Output the [x, y] coordinate of the center of the cell containing the given text.  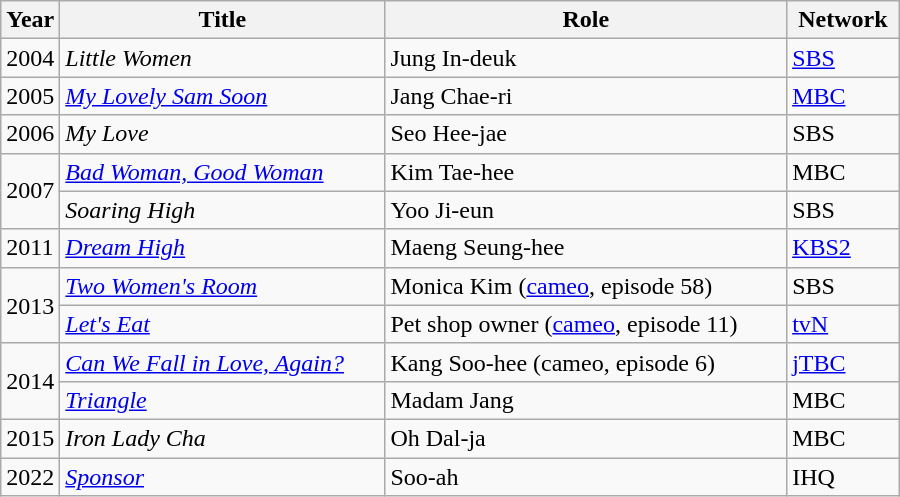
2007 [30, 191]
Madam Jang [586, 400]
Maeng Seung-hee [586, 248]
KBS2 [844, 248]
2004 [30, 58]
2011 [30, 248]
jTBC [844, 362]
Sponsor [222, 477]
Bad Woman, Good Woman [222, 172]
Yoo Ji-eun [586, 210]
Jung In-deuk [586, 58]
Monica Kim (cameo, episode 58) [586, 286]
Iron Lady Cha [222, 438]
Role [586, 20]
2005 [30, 96]
Title [222, 20]
Little Women [222, 58]
Soaring High [222, 210]
2006 [30, 134]
Can We Fall in Love, Again? [222, 362]
IHQ [844, 477]
Triangle [222, 400]
Seo Hee-jae [586, 134]
Kang Soo-hee (cameo, episode 6) [586, 362]
2015 [30, 438]
Oh Dal-ja [586, 438]
tvN [844, 324]
Kim Tae-hee [586, 172]
2013 [30, 305]
Year [30, 20]
Two Women's Room [222, 286]
Jang Chae-ri [586, 96]
My Love [222, 134]
Let's Eat [222, 324]
2022 [30, 477]
Pet shop owner (cameo, episode 11) [586, 324]
Soo-ah [586, 477]
Network [844, 20]
My Lovely Sam Soon [222, 96]
2014 [30, 381]
Dream High [222, 248]
